Extract the [x, y] coordinate from the center of the cell holding the provided text.  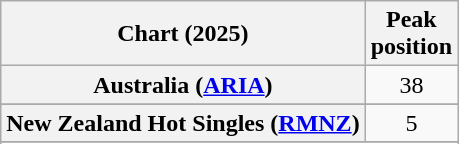
38 [411, 85]
Australia (ARIA) [183, 85]
Chart (2025) [183, 34]
5 [411, 123]
Peakposition [411, 34]
New Zealand Hot Singles (RMNZ) [183, 123]
